Search for the cell housing the specified text and yield its [X, Y] center coordinate. 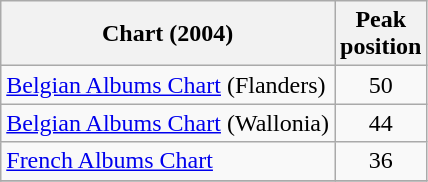
50 [380, 85]
Peakposition [380, 34]
Belgian Albums Chart (Flanders) [168, 85]
44 [380, 123]
French Albums Chart [168, 161]
36 [380, 161]
Chart (2004) [168, 34]
Belgian Albums Chart (Wallonia) [168, 123]
